Determine the (X, Y) coordinate at the center of the cell enclosing the given text.  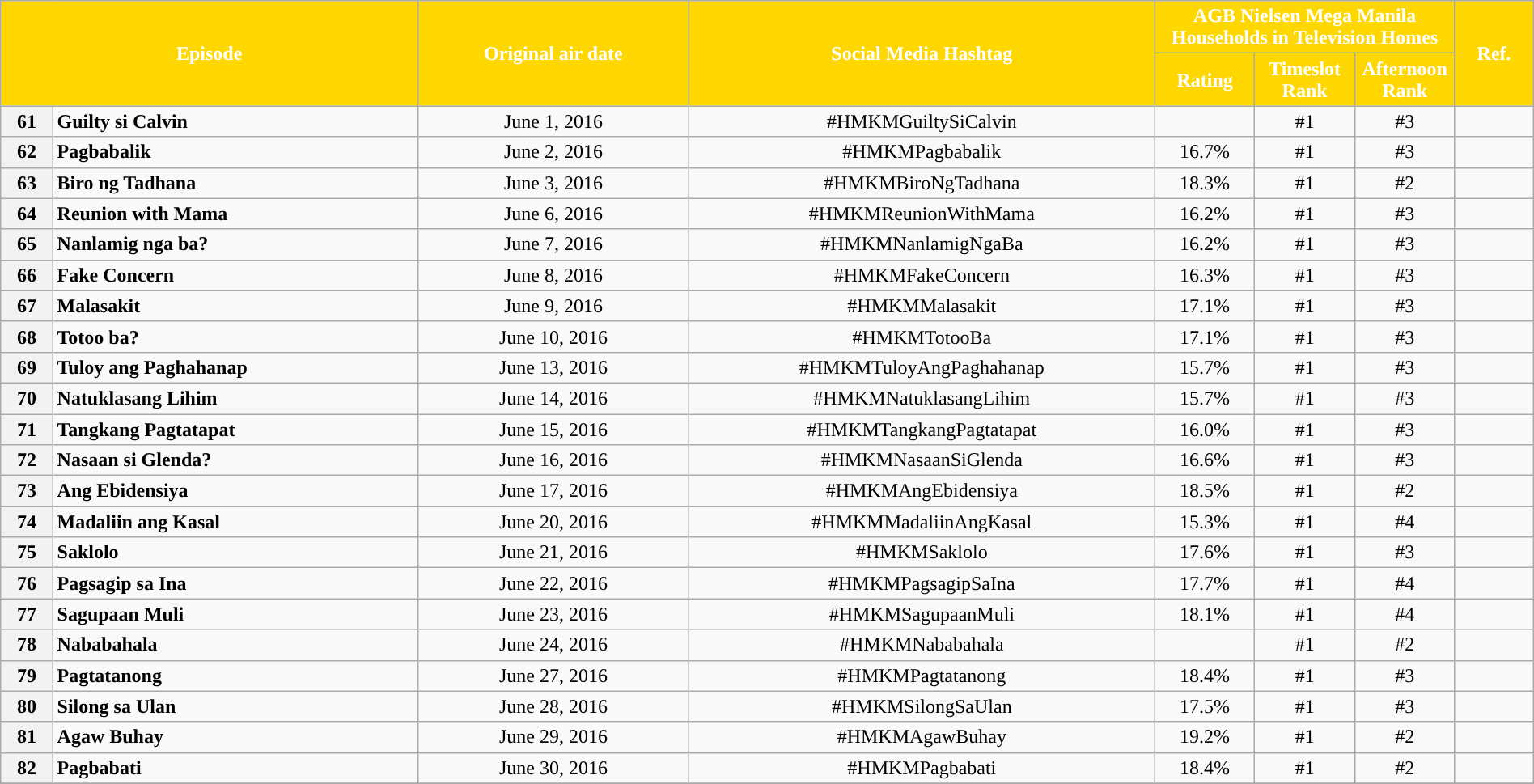
77 (27, 614)
Biro ng Tadhana (235, 183)
Ang Ebidensiya (235, 491)
71 (27, 430)
18.5% (1205, 491)
#HMKMNasaanSiGlenda (922, 460)
17.7% (1205, 583)
Madaliin ang Kasal (235, 522)
16.7% (1205, 152)
June 6, 2016 (553, 214)
Afternoon Rank (1405, 79)
#HMKMPagsagipSaIna (922, 583)
Pagbabalik (235, 152)
#HMKMPagbabalik (922, 152)
Nababahala (235, 645)
AGB Nielsen Mega Manila Households in Television Homes (1304, 28)
82 (27, 768)
June 28, 2016 (553, 706)
18.1% (1205, 614)
June 17, 2016 (553, 491)
June 23, 2016 (553, 614)
75 (27, 553)
#HMKMSilongSaUlan (922, 706)
#HMKMTotooBa (922, 337)
Sagupaan Muli (235, 614)
#HMKMNatuklasangLihim (922, 398)
Ref. (1494, 53)
#HMKMTuloyAngPaghahanap (922, 367)
Malasakit (235, 306)
Fake Concern (235, 275)
16.6% (1205, 460)
74 (27, 522)
#HMKMTangkangPagtatapat (922, 430)
#HMKMAngEbidensiya (922, 491)
June 30, 2016 (553, 768)
62 (27, 152)
69 (27, 367)
Silong sa Ulan (235, 706)
June 29, 2016 (553, 737)
19.2% (1205, 737)
Tuloy ang Paghahanap (235, 367)
#HMKMPagbabati (922, 768)
61 (27, 121)
Pagsagip sa Ina (235, 583)
Natuklasang Lihim (235, 398)
Pagtatanong (235, 676)
#HMKMNanlamigNgaBa (922, 244)
16.0% (1205, 430)
#HMKMNababahala (922, 645)
Timeslot Rank (1305, 79)
#HMKMMalasakit (922, 306)
June 24, 2016 (553, 645)
June 3, 2016 (553, 183)
#HMKMPagtatanong (922, 676)
#HMKMGuiltySiCalvin (922, 121)
#HMKMMadaliinAngKasal (922, 522)
Saklolo (235, 553)
#HMKMReunionWithMama (922, 214)
Rating (1205, 79)
#HMKMAgawBuhay (922, 737)
72 (27, 460)
Original air date (553, 53)
Guilty si Calvin (235, 121)
Reunion with Mama (235, 214)
Pagbabati (235, 768)
June 20, 2016 (553, 522)
June 27, 2016 (553, 676)
70 (27, 398)
67 (27, 306)
June 22, 2016 (553, 583)
76 (27, 583)
Social Media Hashtag (922, 53)
80 (27, 706)
June 1, 2016 (553, 121)
Nanlamig nga ba? (235, 244)
15.3% (1205, 522)
16.3% (1205, 275)
June 9, 2016 (553, 306)
June 7, 2016 (553, 244)
18.3% (1205, 183)
63 (27, 183)
17.5% (1205, 706)
Episode (210, 53)
68 (27, 337)
June 16, 2016 (553, 460)
June 10, 2016 (553, 337)
June 14, 2016 (553, 398)
June 15, 2016 (553, 430)
78 (27, 645)
73 (27, 491)
#HMKMSagupaanMuli (922, 614)
#HMKMSaklolo (922, 553)
June 21, 2016 (553, 553)
June 2, 2016 (553, 152)
June 8, 2016 (553, 275)
Agaw Buhay (235, 737)
17.6% (1205, 553)
79 (27, 676)
#HMKMBiroNgTadhana (922, 183)
Nasaan si Glenda? (235, 460)
65 (27, 244)
64 (27, 214)
81 (27, 737)
Totoo ba? (235, 337)
#HMKMFakeConcern (922, 275)
Tangkang Pagtatapat (235, 430)
66 (27, 275)
June 13, 2016 (553, 367)
